Output the [X, Y] coordinate of the center of the cell containing the given text.  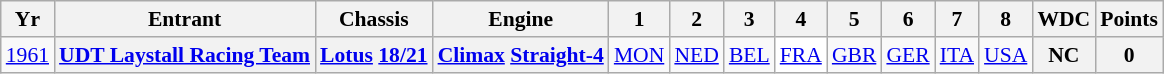
Lotus 18/21 [374, 55]
5 [854, 19]
USA [1006, 55]
GER [908, 55]
ITA [957, 55]
Entrant [184, 19]
GBR [854, 55]
NC [1064, 55]
UDT Laystall Racing Team [184, 55]
4 [801, 19]
Chassis [374, 19]
Points [1129, 19]
NED [696, 55]
8 [1006, 19]
0 [1129, 55]
2 [696, 19]
1961 [28, 55]
3 [750, 19]
6 [908, 19]
WDC [1064, 19]
7 [957, 19]
Climax Straight-4 [521, 55]
1 [640, 19]
BEL [750, 55]
Engine [521, 19]
Yr [28, 19]
FRA [801, 55]
MON [640, 55]
